Determine the [X, Y] coordinate at the center of the cell enclosing the given text.  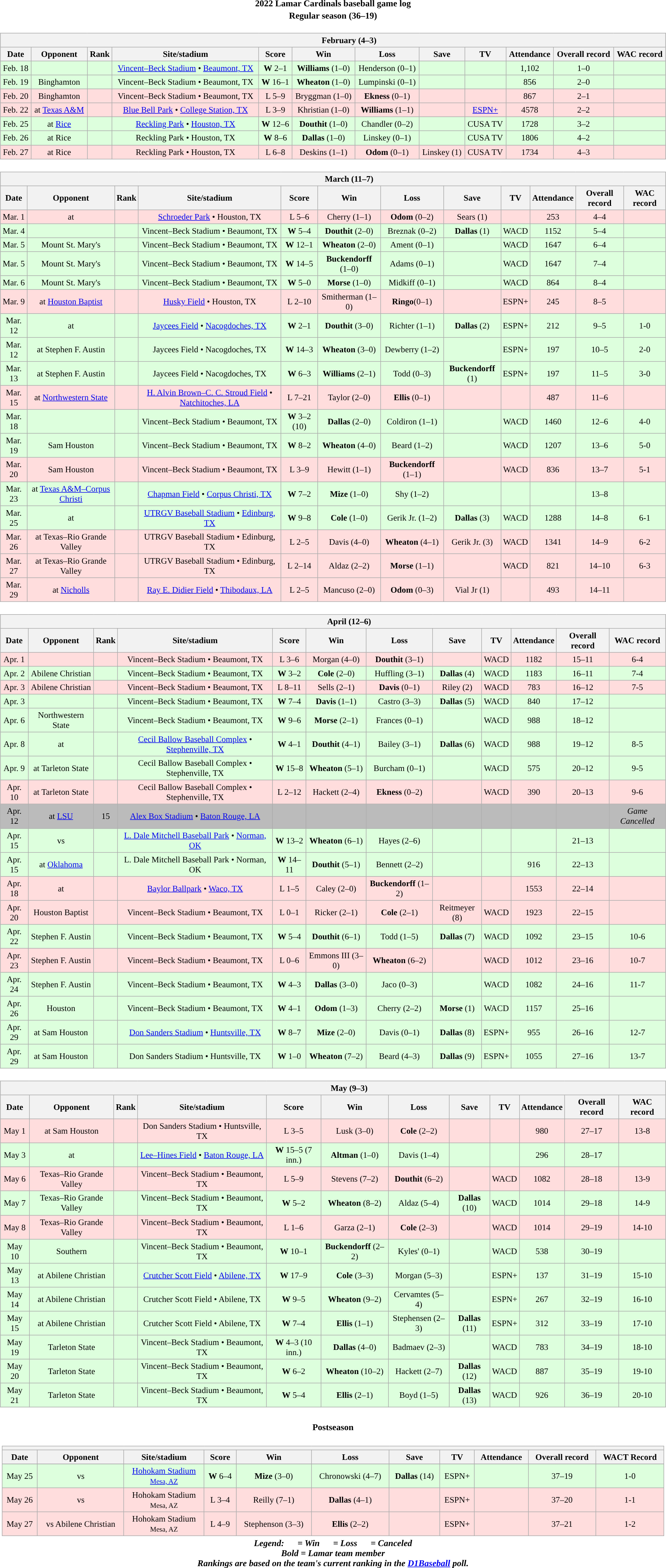
14–9 [600, 542]
Wheaton (5–1) [336, 768]
Deskins (1–1) [323, 152]
Lumpinski (0–1) [387, 82]
15 [106, 816]
6-2 [644, 542]
14–10 [600, 566]
267 [542, 1299]
Bailey (3–1) [399, 745]
W 15–8 [290, 768]
16-10 [642, 1299]
Ellis (1–1) [355, 1323]
Ringo(0–1) [412, 302]
7–4 [600, 264]
Wheaton (6–2) [399, 960]
27–17 [592, 1131]
16–12 [583, 687]
Mar. 19 [14, 446]
13–8 [600, 493]
Houston Baptist [61, 913]
Todd (0–3) [412, 374]
L 0–1 [290, 913]
Lusk (3–0) [355, 1131]
May 25 [20, 1476]
L 0–6 [290, 960]
Apr. 20 [14, 913]
35–19 [592, 1371]
W 1–0 [290, 1056]
Frances (0–1) [399, 720]
Huffling (3–1) [399, 673]
Mize (2–0) [336, 1032]
Cole (1–0) [349, 518]
20–12 [583, 768]
L 3–6 [290, 660]
Douthit (3–0) [349, 325]
Dallas (3) [472, 518]
W 6–3 [300, 374]
Williams (1–1) [387, 110]
May 1 [15, 1131]
May 26 [20, 1500]
Reitmeyer (8) [457, 913]
May 15 [15, 1323]
Dallas (14) [414, 1476]
Caley (2–0) [336, 888]
Dallas (9) [457, 1056]
Davis (1–1) [336, 701]
3–2 [583, 124]
5-0 [644, 446]
Dallas (4–0) [355, 1347]
Bennett (2–2) [399, 864]
17-10 [642, 1323]
L 6–8 [275, 152]
Altman (1–0) [355, 1155]
245 [553, 302]
4-0 [644, 421]
W 13–2 [290, 840]
Williams (1–0) [323, 68]
at Oklahoma [61, 864]
W 14–5 [300, 264]
Mar. 6 [14, 283]
Husky Field • Houston, TX [210, 302]
Ricker (2–1) [336, 913]
Stephenson (3–3) [274, 1524]
Wheaton (10–2) [355, 1371]
Dallas (2–0) [349, 421]
Mar. 27 [14, 566]
Postseason [333, 1427]
Badmaev (2–3) [418, 1347]
Dewberry (1–2) [412, 349]
312 [542, 1323]
1288 [553, 518]
8–5 [600, 302]
W 9–6 [290, 720]
821 [553, 566]
4578 [530, 110]
Douthit (6–1) [336, 936]
Mar. 1 [14, 217]
4–2 [583, 138]
1728 [530, 124]
Feb. 25 [16, 124]
Coldiron (1–1) [412, 421]
Dallas (1–0) [323, 138]
13-8 [642, 1131]
May 13 [15, 1275]
Odom (0–3) [412, 589]
Feb. 20 [16, 96]
575 [534, 768]
Mar. 4 [14, 231]
W 7–2 [300, 493]
1,102 [530, 68]
W 3–2 [290, 673]
37–19 [562, 1476]
Odom (1–3) [336, 1008]
8–4 [600, 283]
Garza (2–1) [355, 1227]
Dallas (4–1) [350, 1500]
29–18 [592, 1203]
12-7 [638, 1032]
2–1 [583, 96]
W 15–5 (7 inn.) [294, 1155]
10-6 [638, 936]
1012 [534, 960]
Beard (1–2) [412, 446]
Ekness (0–2) [399, 792]
Smitherman (1–0) [349, 302]
1092 [534, 936]
L 7–21 [300, 398]
Apr. 1 [14, 660]
1055 [534, 1056]
Castro (3–3) [399, 701]
Reilly (7–1) [274, 1500]
Gerik Jr. (3) [472, 542]
Wheaton (8–2) [355, 1203]
Mar. 9 [14, 302]
8-5 [638, 745]
19-10 [642, 1371]
May 21 [15, 1395]
20–13 [583, 792]
Wheaton (4–1) [412, 542]
Apr. 8 [14, 745]
Emmons III (3–0) [336, 960]
1806 [530, 138]
1157 [534, 1008]
14-9 [642, 1203]
Ellis (2–2) [350, 1524]
Burcham (0–1) [399, 768]
11–5 [600, 374]
1734 [530, 152]
Dallas (8) [457, 1032]
May 10 [15, 1251]
1152 [553, 231]
Stephensen (2–3) [418, 1323]
Buckendorff (1–0) [349, 264]
Wheaton (9–2) [355, 1299]
17–12 [583, 701]
Morse (1) [457, 1008]
Feb. 19 [16, 82]
37–20 [562, 1500]
1-1 [630, 1500]
W 12–6 [275, 124]
864 [553, 283]
36–19 [592, 1395]
Douthit (2–0) [349, 231]
11-7 [638, 985]
13-7 [638, 1056]
May 3 [15, 1155]
Todd (1–5) [399, 936]
7-5 [638, 687]
Mar. 15 [14, 398]
Wheaton (1–0) [323, 82]
Aldaz (5–4) [418, 1203]
Boyd (1–5) [418, 1395]
31–19 [592, 1275]
Morgan (5–3) [418, 1275]
Cole (2–2) [418, 1131]
May (9–3) [333, 1088]
13–6 [600, 446]
W 10–1 [294, 1251]
Cherry (2–2) [399, 1008]
253 [553, 217]
Mar. 25 [14, 518]
Apr. 9 [14, 768]
Apr. 24 [14, 985]
Davis (1–4) [418, 1155]
April (12–6) [333, 621]
Dallas (13) [469, 1395]
Mar. 23 [14, 493]
May 8 [15, 1227]
22–15 [583, 913]
5–4 [600, 231]
Gerik Jr. (1–2) [412, 518]
Mize (3–0) [274, 1476]
May 7 [15, 1203]
Sears (1) [472, 217]
W 8–7 [290, 1032]
493 [553, 589]
23–16 [583, 960]
11–6 [600, 398]
21–13 [583, 840]
916 [534, 864]
Lee–Hines Field • Baton Rouge, LA [202, 1155]
H. Alvin Brown–C. C. Stroud Field • Natchitoches, LA [210, 398]
887 [542, 1371]
Douthit (1–0) [323, 124]
26–16 [583, 1032]
1460 [553, 421]
Beard (4–3) [399, 1056]
L 2–12 [290, 792]
Morse (1–1) [412, 566]
vs Abilene Christian [81, 1524]
Apr. 6 [14, 720]
W 14–11 [290, 864]
5-1 [644, 470]
Game Cancelled [638, 816]
Dallas (10) [469, 1203]
487 [553, 398]
Douthit (6–2) [418, 1179]
W 14–3 [300, 349]
Buckendorff (2–2) [355, 1251]
18–12 [583, 720]
Richter (1–1) [412, 325]
Apr. 18 [14, 888]
L 4–9 [220, 1524]
L 1–5 [290, 888]
24–16 [583, 985]
L 8–11 [290, 687]
Ray E. Didier Field • Thibodaux, LA [210, 589]
W 5–0 [300, 283]
Cole (2–0) [336, 673]
Wheaton (7–2) [336, 1056]
Stevens (7–2) [355, 1179]
30–19 [592, 1251]
6-4 [638, 660]
28–17 [592, 1155]
L 2–14 [300, 566]
at Texas A&M–Corpus Christi [71, 493]
15-10 [642, 1275]
May 27 [20, 1524]
Cole (2–3) [418, 1227]
Morse (1–0) [349, 283]
Apr. 22 [14, 936]
Buckendorff (1–1) [412, 470]
Douthit (3–1) [399, 660]
15–11 [583, 660]
L 2–10 [300, 302]
WACT Record [630, 1457]
Hayes (2–6) [399, 840]
6-1 [644, 518]
W 4–3 (10 inn.) [294, 1347]
W 12–1 [300, 244]
Houston [61, 1008]
L 1–6 [294, 1227]
Dallas (12) [469, 1371]
10-7 [638, 960]
27–16 [583, 1056]
Williams (2–1) [349, 374]
Dallas (1) [472, 231]
Dallas (7) [457, 936]
Breznak (0–2) [412, 231]
Schroeder Park • Houston, TX [210, 217]
2-0 [644, 349]
Chronowski (4–7) [350, 1476]
22–13 [583, 864]
Linskey (1) [442, 152]
1207 [553, 446]
212 [553, 325]
Douthit (4–1) [336, 745]
137 [542, 1275]
1-2 [630, 1524]
May 14 [15, 1299]
6-3 [644, 566]
Wheaton (6–1) [336, 840]
Northwestern State [61, 720]
20-10 [642, 1395]
867 [530, 96]
Dallas (2) [472, 325]
37–21 [562, 1524]
Adams (0–1) [412, 264]
955 [534, 1032]
Apr. 10 [14, 792]
W 4–3 [290, 985]
980 [542, 1131]
at Texas A&M [59, 110]
1553 [534, 888]
Taylor (2–0) [349, 398]
856 [530, 82]
L 3–5 [294, 1131]
Bryggman (1–0) [323, 96]
Midkiff (0–1) [412, 283]
Alex Box Stadium • Baton Rouge, LA [195, 816]
Mancuso (2–0) [349, 589]
Morgan (4–0) [336, 660]
Kyles' (0–1) [418, 1251]
390 [534, 792]
Feb. 27 [16, 152]
Shy (1–2) [412, 493]
16–11 [583, 673]
13-9 [642, 1179]
Dallas (4) [457, 673]
Ekness (0–1) [387, 96]
9-5 [638, 768]
Ellis (0–1) [412, 398]
W 6–2 [294, 1371]
2–0 [583, 82]
13–7 [600, 470]
Southern [72, 1251]
Hewitt (1–1) [349, 470]
1182 [534, 660]
19–12 [583, 745]
Khristian (1–0) [323, 110]
6–4 [600, 244]
Sells (2–1) [336, 687]
18-10 [642, 1347]
L 3–4 [220, 1500]
Dallas (3–0) [336, 985]
March (11–7) [333, 179]
538 [542, 1251]
Cervamtes (5–4) [418, 1299]
Apr. 23 [14, 960]
3-0 [644, 374]
Jaco (0–3) [399, 985]
Dallas (11) [469, 1323]
Hackett (2–7) [418, 1371]
Ament (0–1) [412, 244]
29–19 [592, 1227]
Blue Bell Park • College Station, TX [186, 110]
1341 [553, 542]
W 8–2 [300, 446]
February (4–3) [333, 40]
Aldaz (2–2) [349, 566]
33–19 [592, 1323]
926 [542, 1395]
Riley (2) [457, 687]
Mar. 26 [14, 542]
14-10 [642, 1227]
4–3 [583, 152]
Cole (3–3) [355, 1275]
W 6–4 [220, 1476]
28–18 [592, 1179]
Ellis (2–1) [355, 1395]
1183 [534, 673]
14–11 [600, 589]
W 3–2 (10) [300, 421]
14–8 [600, 518]
W 9–5 [294, 1299]
2–2 [583, 110]
L 5–6 [300, 217]
Vial Jr (1) [472, 589]
Linskey (0–1) [387, 138]
Mar. 13 [14, 374]
at LSU [61, 816]
Odom (0–1) [387, 152]
25–16 [583, 1008]
Wheaton (2–0) [349, 244]
May 20 [15, 1371]
Apr. 2 [14, 673]
Wheaton (3–0) [349, 349]
Mar. 20 [14, 470]
Wheaton (4–0) [349, 446]
1–0 [583, 68]
1923 [534, 913]
Morse (2–1) [336, 720]
10–5 [600, 349]
9-6 [638, 792]
34–19 [592, 1347]
32–19 [592, 1299]
Feb. 18 [16, 68]
22–14 [583, 888]
W 17–9 [294, 1275]
Apr. 12 [14, 816]
at Northwestern State [71, 398]
at Houston Baptist [71, 302]
9–5 [600, 325]
Odom (0–2) [412, 217]
W 16–1 [275, 82]
840 [534, 701]
Chandler (0–2) [387, 124]
12–6 [600, 421]
W 9–8 [300, 518]
Mize (1–0) [349, 493]
W 5–2 [294, 1203]
May 19 [15, 1347]
4–4 [600, 217]
Cherry (1–1) [349, 217]
Mar. 18 [14, 421]
836 [553, 470]
Feb. 26 [16, 138]
Cole (2–1) [399, 913]
May 6 [15, 1179]
7-4 [638, 673]
W 8–6 [275, 138]
Buckendorff (1–2) [399, 888]
Feb. 22 [16, 110]
Douthit (5–1) [336, 864]
Hackett (2–4) [336, 792]
Apr. 26 [14, 1008]
Henderson (0–1) [387, 68]
Buckendorff (1) [472, 374]
at Nicholls [71, 589]
23–15 [583, 936]
Baylor Ballpark • Waco, TX [195, 888]
Chapman Field • Corpus Christi, TX [210, 493]
296 [542, 1155]
Dallas (6) [457, 745]
Dallas (5) [457, 701]
Davis (4–0) [349, 542]
Mar. 29 [14, 589]
